Detect which cell encompasses the target text, then output its (X, Y) center coordinate. 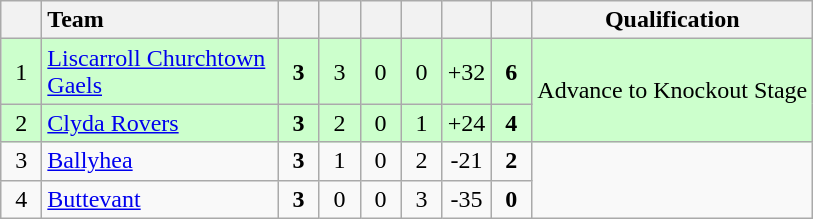
Liscarroll Churchtown Gaels (160, 72)
Team (160, 20)
6 (512, 72)
+24 (466, 123)
+32 (466, 72)
Ballyhea (160, 161)
Buttevant (160, 199)
Advance to Knockout Stage (672, 90)
Qualification (672, 20)
-35 (466, 199)
-21 (466, 161)
Clyda Rovers (160, 123)
